Detect which cell encompasses the target text, then output its [X, Y] center coordinate. 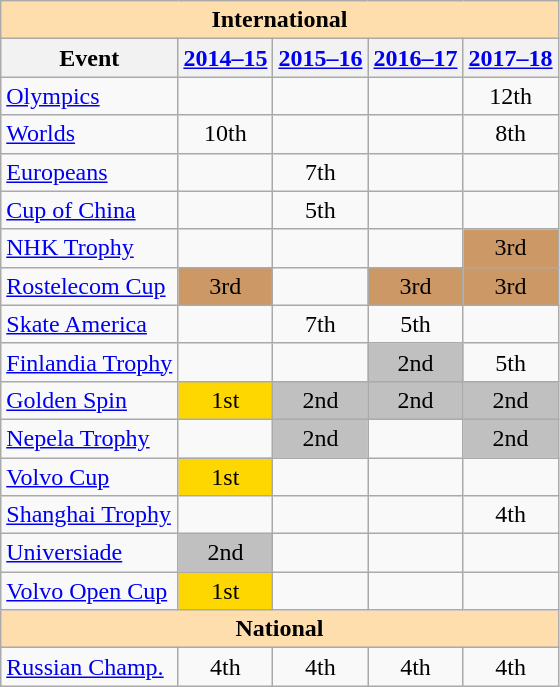
Russian Champ. [90, 667]
National [280, 629]
Cup of China [90, 210]
Skate America [90, 324]
2017–18 [510, 58]
NHK Trophy [90, 248]
Volvo Open Cup [90, 591]
Europeans [90, 172]
Event [90, 58]
2015–16 [320, 58]
Finlandia Trophy [90, 362]
10th [226, 134]
2016–17 [416, 58]
Golden Spin [90, 400]
Shanghai Trophy [90, 515]
Worlds [90, 134]
8th [510, 134]
Olympics [90, 96]
Nepela Trophy [90, 438]
12th [510, 96]
Rostelecom Cup [90, 286]
International [280, 20]
2014–15 [226, 58]
Universiade [90, 553]
Volvo Cup [90, 477]
